Detect which cell encompasses the target text, then output its (x, y) center coordinate. 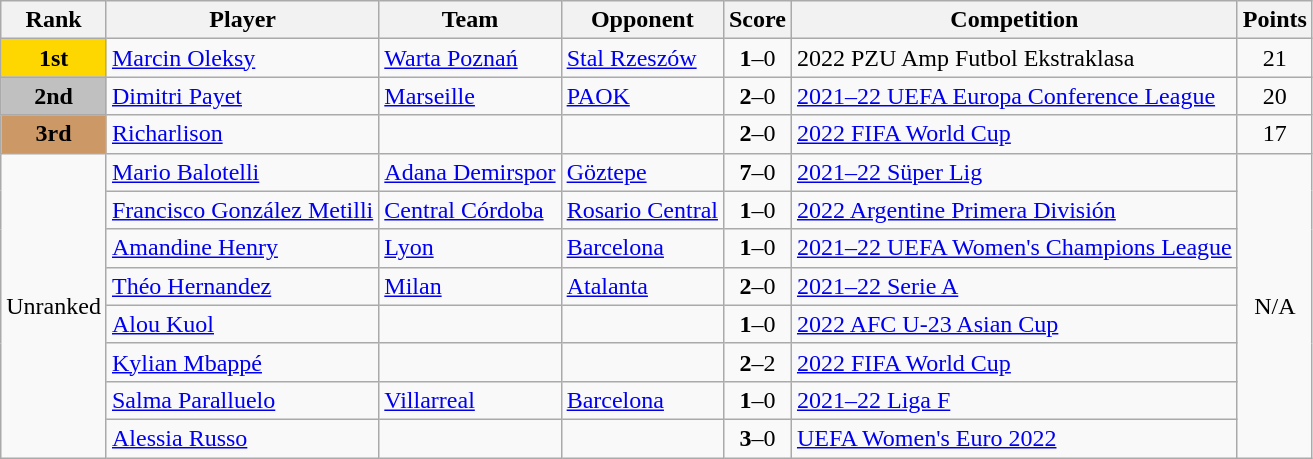
Central Córdoba (470, 210)
Score (757, 20)
2nd (54, 96)
Rank (54, 20)
1st (54, 58)
Unranked (54, 305)
Lyon (470, 248)
17 (1274, 134)
Kylian Mbappé (242, 362)
Team (470, 20)
Alou Kuol (242, 324)
2022 Argentine Primera División (1014, 210)
UEFA Women's Euro 2022 (1014, 438)
2–2 (757, 362)
Opponent (642, 20)
Villarreal (470, 400)
Richarlison (242, 134)
2021–22 Süper Lig (1014, 172)
2021–22 UEFA Europa Conference League (1014, 96)
N/A (1274, 305)
2021–22 Serie A (1014, 286)
Adana Demirspor (470, 172)
Alessia Russo (242, 438)
PAOK (642, 96)
Théo Hernandez (242, 286)
Marseille (470, 96)
2021–22 UEFA Women's Champions League (1014, 248)
Points (1274, 20)
2022 AFC U-23 Asian Cup (1014, 324)
Dimitri Payet (242, 96)
Marcin Oleksy (242, 58)
Francisco González Metilli (242, 210)
20 (1274, 96)
Stal Rzeszów (642, 58)
Warta Poznań (470, 58)
3–0 (757, 438)
Mario Balotelli (242, 172)
2022 PZU Amp Futbol Ekstraklasa (1014, 58)
Rosario Central (642, 210)
Player (242, 20)
Amandine Henry (242, 248)
Competition (1014, 20)
2021–22 Liga F (1014, 400)
Salma Paralluelo (242, 400)
Milan (470, 286)
21 (1274, 58)
Atalanta (642, 286)
3rd (54, 134)
7–0 (757, 172)
Göztepe (642, 172)
